Detect which cell encompasses the target text, then output its (X, Y) center coordinate. 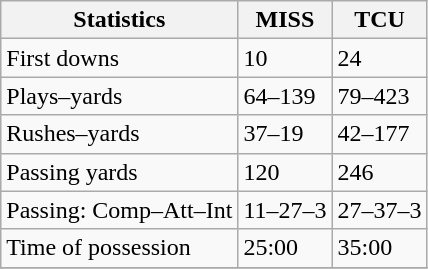
246 (380, 172)
Passing: Comp–Att–Int (120, 210)
27–37–3 (380, 210)
64–139 (285, 96)
24 (380, 58)
79–423 (380, 96)
37–19 (285, 134)
Passing yards (120, 172)
10 (285, 58)
MISS (285, 20)
11–27–3 (285, 210)
Time of possession (120, 248)
TCU (380, 20)
Plays–yards (120, 96)
42–177 (380, 134)
First downs (120, 58)
Statistics (120, 20)
35:00 (380, 248)
120 (285, 172)
25:00 (285, 248)
Rushes–yards (120, 134)
